Find where the given text appears and provide that cell's center as (x, y) coordinate. 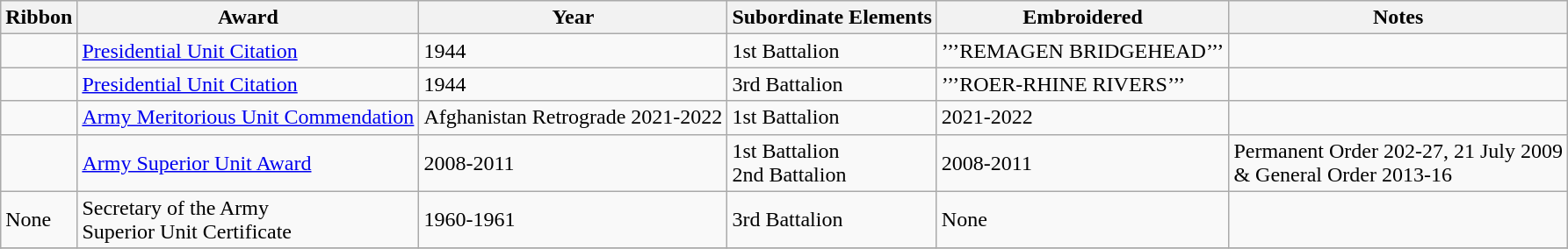
Army Meritorious Unit Commendation (248, 117)
Army Superior Unit Award (248, 163)
1960-1961 (573, 219)
Subordinate Elements (832, 18)
Permanent Order 202-27, 21 July 2009 & General Order 2013-16 (1398, 163)
Afghanistan Retrograde 2021-2022 (573, 117)
Award (248, 18)
Embroidered (1082, 18)
2021-2022 (1082, 117)
Year (573, 18)
1st Battalion2nd Battalion (832, 163)
Secretary of the Army Superior Unit Certificate (248, 219)
Ribbon (39, 18)
’’’REMAGEN BRIDGEHEAD’’’ (1082, 51)
’’’ROER-RHINE RIVERS’’’ (1082, 84)
Notes (1398, 18)
